From the cell containing the given text, extract its center point as [x, y] coordinate. 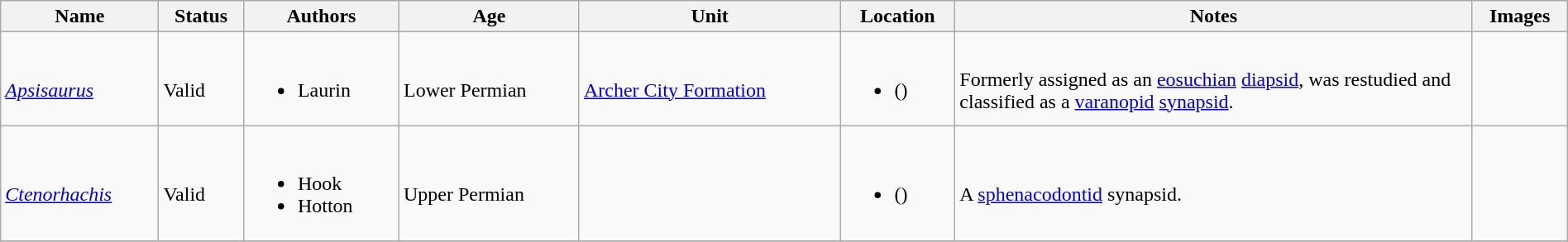
Upper Permian [489, 183]
Age [489, 17]
Name [79, 17]
Status [202, 17]
Laurin [321, 79]
Apsisaurus [79, 79]
Authors [321, 17]
Notes [1214, 17]
A sphenacodontid synapsid. [1214, 183]
HookHotton [321, 183]
Images [1520, 17]
Ctenorhachis [79, 183]
Location [898, 17]
Archer City Formation [710, 79]
Formerly assigned as an eosuchian diapsid, was restudied and classified as a varanopid synapsid. [1214, 79]
Lower Permian [489, 79]
Unit [710, 17]
